Identify which cell holds the provided text, then report its (x, y) central coordinate. 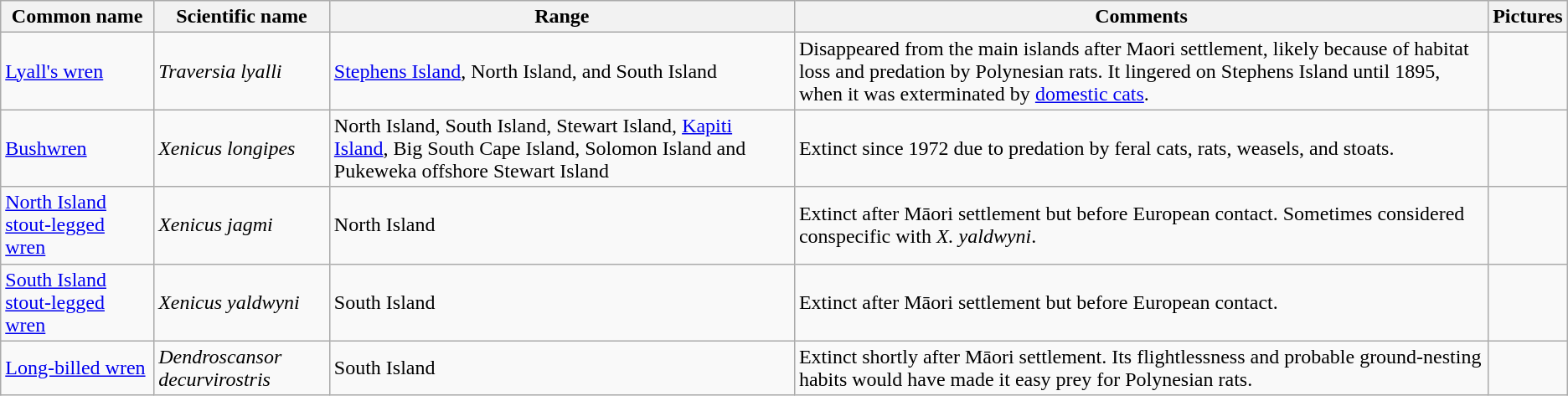
Extinct after Māori settlement but before European contact. (1141, 302)
Lyall's wren (77, 71)
North Island, South Island, Stewart Island, Kapiti Island, Big South Cape Island, Solomon Island and Pukeweka offshore Stewart Island (561, 148)
Extinct shortly after Māori settlement. Its flightlessness and probable ground-nesting habits would have made it easy prey for Polynesian rats. (1141, 368)
North Island stout-legged wren (77, 225)
Scientific name (242, 17)
Pictures (1528, 17)
Long-billed wren (77, 368)
South Island stout-legged wren (77, 302)
Common name (77, 17)
Extinct since 1972 due to predation by feral cats, rats, weasels, and stoats. (1141, 148)
Xenicus longipes (242, 148)
Xenicus yaldwyni (242, 302)
Range (561, 17)
Extinct after Māori settlement but before European contact. Sometimes considered conspecific with X. yaldwyni. (1141, 225)
Stephens Island, North Island, and South Island (561, 71)
Bushwren (77, 148)
Traversia lyalli (242, 71)
Comments (1141, 17)
Xenicus jagmi (242, 225)
Dendroscansor decurvirostris (242, 368)
North Island (561, 225)
